For the text-containing cell, return its midpoint in (x, y) coordinate format. 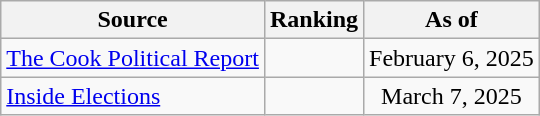
February 6, 2025 (452, 58)
Source (133, 20)
As of (452, 20)
Ranking (314, 20)
Inside Elections (133, 96)
The Cook Political Report (133, 58)
March 7, 2025 (452, 96)
